Detect which cell encompasses the target text, then output its [X, Y] center coordinate. 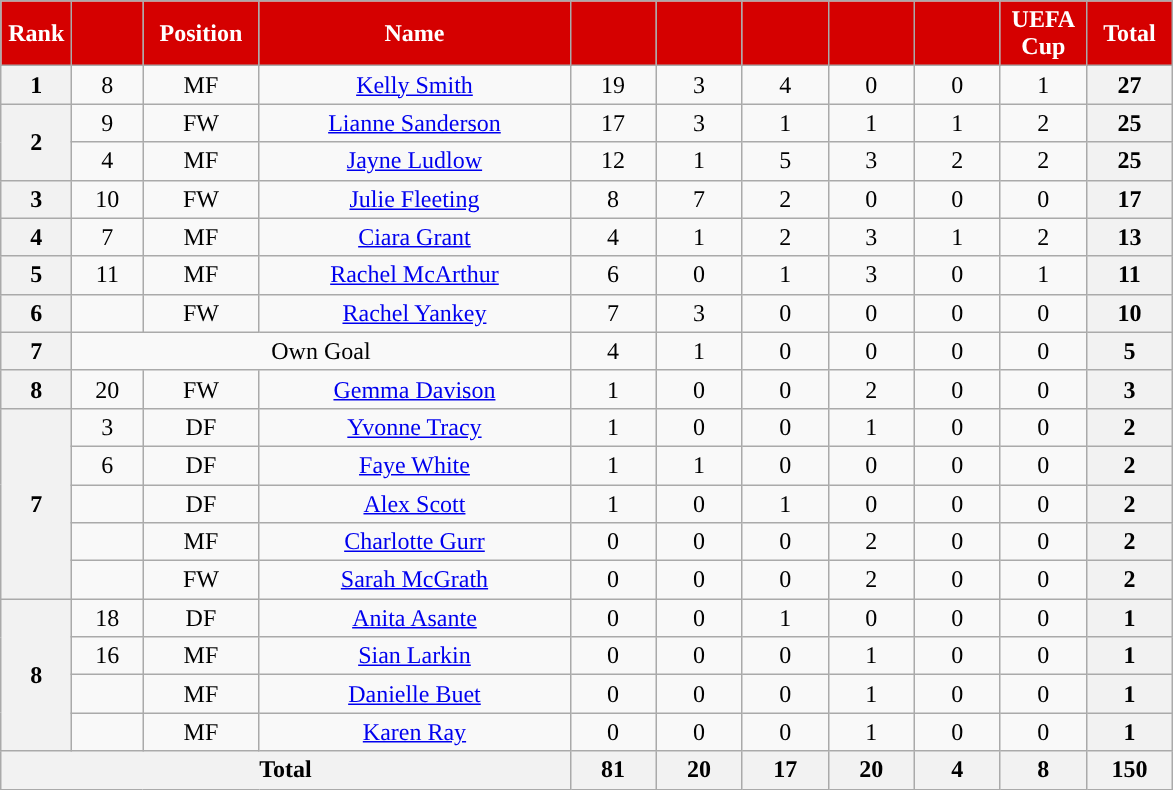
19 [613, 85]
Name [414, 34]
27 [1129, 85]
12 [613, 161]
150 [1129, 770]
Jayne Ludlow [414, 161]
Gemma Davison [414, 389]
81 [613, 770]
Alex Scott [414, 503]
Yvonne Tracy [414, 427]
Rachel Yankey [414, 313]
Anita Asante [414, 618]
Sarah McGrath [414, 580]
Sian Larkin [414, 656]
Kelly Smith [414, 85]
Rank [36, 34]
Julie Fleeting [414, 199]
Rachel McArthur [414, 275]
Lianne Sanderson [414, 123]
Own Goal [321, 351]
UEFA Cup [1043, 34]
13 [1129, 237]
Danielle Buet [414, 694]
Faye White [414, 465]
Position [201, 34]
Karen Ray [414, 732]
9 [108, 123]
Ciara Grant [414, 237]
Charlotte Gurr [414, 542]
16 [108, 656]
18 [108, 618]
